Capture the cell that displays the provided text and extract its [X, Y] central coordinate. 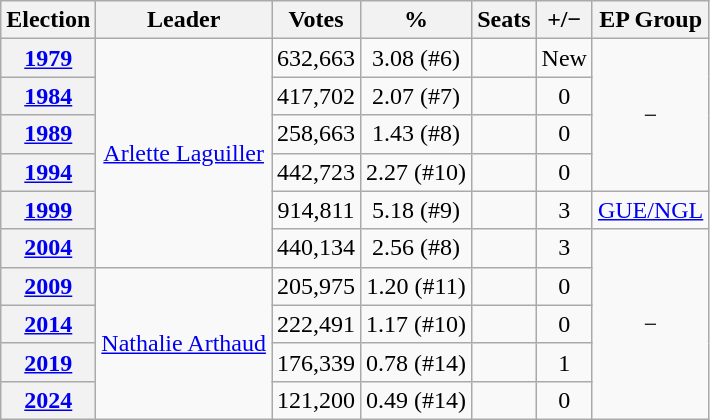
+/− [564, 20]
1999 [48, 210]
2009 [48, 286]
Votes [316, 20]
1 [564, 362]
2014 [48, 324]
3.08 (#6) [416, 58]
Leader [184, 20]
Seats [504, 20]
5.18 (#9) [416, 210]
0.78 (#14) [416, 362]
2.27 (#10) [416, 172]
2.07 (#7) [416, 96]
1.43 (#8) [416, 134]
442,723 [316, 172]
Election [48, 20]
1979 [48, 58]
205,975 [316, 286]
2019 [48, 362]
417,702 [316, 96]
Nathalie Arthaud [184, 343]
EP Group [650, 20]
1994 [48, 172]
2024 [48, 400]
1984 [48, 96]
258,663 [316, 134]
0.49 (#14) [416, 400]
1.20 (#11) [416, 286]
1989 [48, 134]
632,663 [316, 58]
% [416, 20]
New [564, 58]
176,339 [316, 362]
914,811 [316, 210]
222,491 [316, 324]
Arlette Laguiller [184, 153]
2.56 (#8) [416, 248]
440,134 [316, 248]
121,200 [316, 400]
1.17 (#10) [416, 324]
2004 [48, 248]
GUE/NGL [650, 210]
